Provide the (X, Y) coordinate of the cell's center where the given text is located.  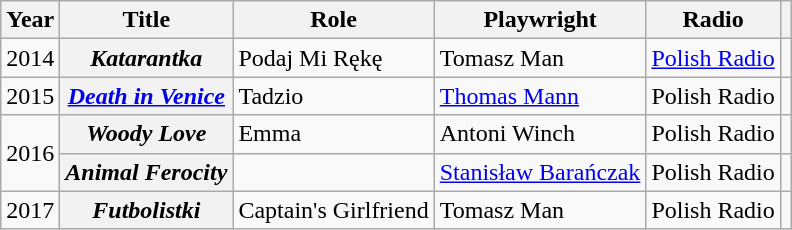
2016 (30, 153)
2015 (30, 96)
2014 (30, 58)
Role (334, 20)
Woody Love (146, 134)
Futbolistki (146, 210)
Thomas Mann (540, 96)
Title (146, 20)
Antoni Winch (540, 134)
Animal Ferocity (146, 172)
Podaj Mi Rękę (334, 58)
Radio (713, 20)
Year (30, 20)
Katarantka (146, 58)
Emma (334, 134)
Playwright (540, 20)
Captain's Girlfriend (334, 210)
Tadzio (334, 96)
2017 (30, 210)
Stanisław Barańczak (540, 172)
Death in Venice (146, 96)
